Pinpoint the cell where the given text exists, returning its [X, Y] midpoint coordinate. 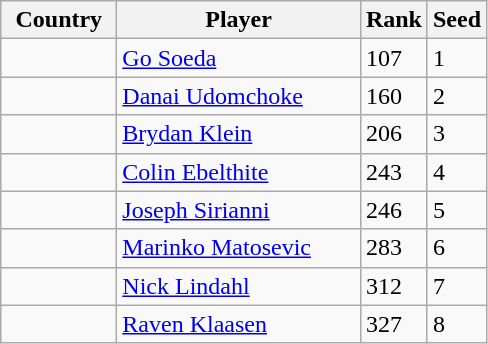
2 [456, 96]
107 [394, 58]
6 [456, 248]
Joseph Sirianni [239, 210]
Marinko Matosevic [239, 248]
Colin Ebelthite [239, 172]
206 [394, 134]
Brydan Klein [239, 134]
Country [59, 20]
1 [456, 58]
Player [239, 20]
243 [394, 172]
Nick Lindahl [239, 286]
160 [394, 96]
312 [394, 286]
5 [456, 210]
Seed [456, 20]
3 [456, 134]
Danai Udomchoke [239, 96]
327 [394, 324]
8 [456, 324]
246 [394, 210]
Go Soeda [239, 58]
283 [394, 248]
7 [456, 286]
Raven Klaasen [239, 324]
4 [456, 172]
Rank [394, 20]
